Search for the cell housing the specified text and yield its [X, Y] center coordinate. 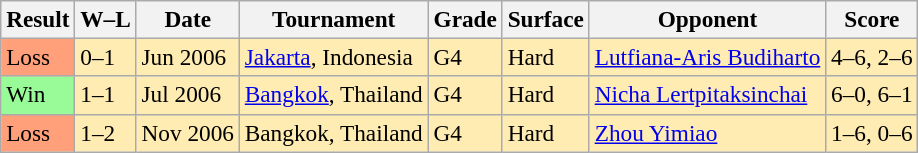
6–0, 6–1 [872, 95]
1–2 [106, 133]
Surface [546, 19]
Opponent [707, 19]
Jakarta, Indonesia [334, 57]
0–1 [106, 57]
Nicha Lertpitaksinchai [707, 95]
1–6, 0–6 [872, 133]
Jun 2006 [188, 57]
Win [38, 95]
W–L [106, 19]
Score [872, 19]
1–1 [106, 95]
Zhou Yimiao [707, 133]
4–6, 2–6 [872, 57]
Grade [465, 19]
Nov 2006 [188, 133]
Jul 2006 [188, 95]
Tournament [334, 19]
Result [38, 19]
Lutfiana-Aris Budiharto [707, 57]
Date [188, 19]
